Output the [X, Y] coordinate of the center of the cell containing the given text.  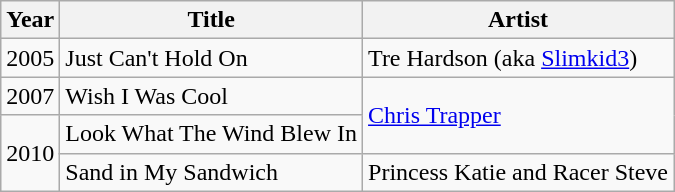
2010 [30, 153]
Princess Katie and Racer Steve [518, 172]
Sand in My Sandwich [212, 172]
2005 [30, 58]
Artist [518, 20]
Just Can't Hold On [212, 58]
Tre Hardson (aka Slimkid3) [518, 58]
Chris Trapper [518, 115]
Wish I Was Cool [212, 96]
2007 [30, 96]
Year [30, 20]
Title [212, 20]
Look What The Wind Blew In [212, 134]
